Return the [x, y] coordinate for the center point of the cell that contains the specified text.  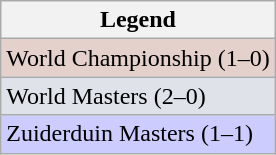
World Masters (2–0) [138, 96]
Zuiderduin Masters (1–1) [138, 134]
Legend [138, 20]
World Championship (1–0) [138, 58]
